Output the [x, y] coordinate of the center of the cell containing the given text.  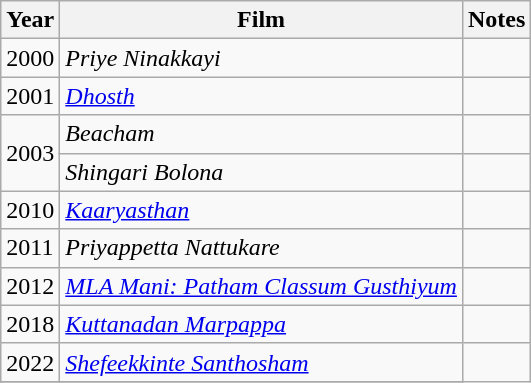
Notes [496, 20]
Priyappetta Nattukare [262, 248]
Shefeekkinte Santhosham [262, 362]
2011 [30, 248]
2003 [30, 153]
Shingari Bolona [262, 172]
Priye Ninakkayi [262, 58]
2010 [30, 210]
MLA Mani: Patham Classum Gusthiyum [262, 286]
2022 [30, 362]
Year [30, 20]
Kuttanadan Marpappa [262, 324]
Film [262, 20]
2000 [30, 58]
Dhosth [262, 96]
Kaaryasthan [262, 210]
2012 [30, 286]
2018 [30, 324]
2001 [30, 96]
Beacham [262, 134]
